For the text-containing cell, return its midpoint in (x, y) coordinate format. 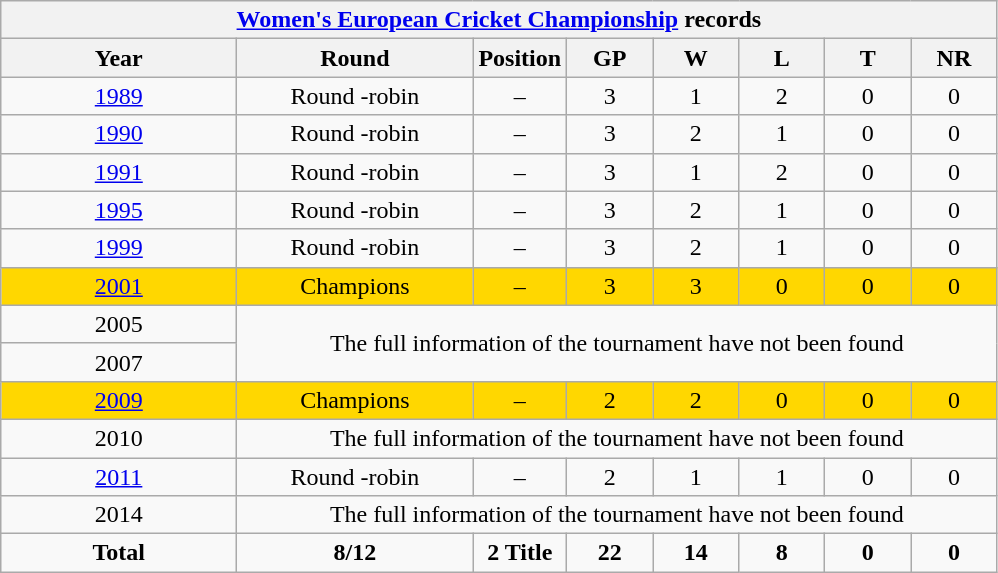
W (696, 58)
2010 (119, 438)
Total (119, 553)
Round (355, 58)
1991 (119, 172)
8/12 (355, 553)
L (782, 58)
2007 (119, 362)
2011 (119, 477)
8 (782, 553)
1995 (119, 210)
2 Title (520, 553)
2014 (119, 515)
1990 (119, 134)
Year (119, 58)
T (868, 58)
GP (610, 58)
2009 (119, 400)
Position (520, 58)
2001 (119, 286)
2005 (119, 324)
22 (610, 553)
1989 (119, 96)
14 (696, 553)
Women's European Cricket Championship records (499, 20)
1999 (119, 248)
NR (954, 58)
